Scan for the cell matching the given text and deliver its [x, y] coordinate at center. 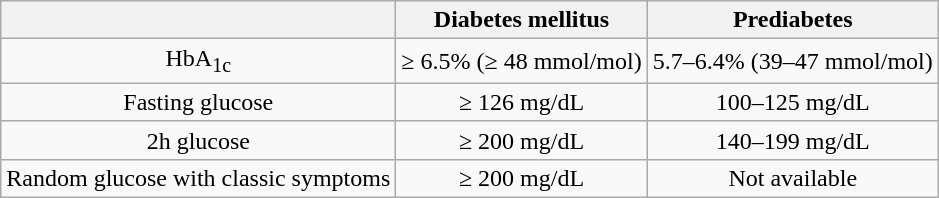
≥ 6.5% (≥ 48 mmol/mol) [522, 61]
Random glucose with classic symptoms [198, 178]
HbA1c [198, 61]
140–199 mg/dL [792, 140]
Prediabetes [792, 20]
Diabetes mellitus [522, 20]
Not available [792, 178]
Fasting glucose [198, 102]
100–125 mg/dL [792, 102]
5.7–6.4% (39–47 mmol/mol) [792, 61]
≥ 126 mg/dL [522, 102]
2h glucose [198, 140]
